Capture the cell that displays the provided text and extract its (x, y) central coordinate. 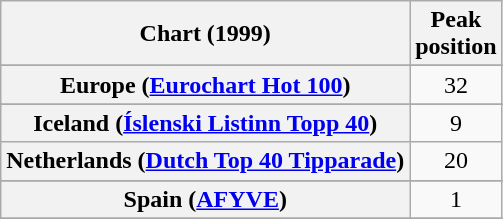
Iceland (Íslenski Listinn Topp 40) (206, 123)
Spain (AFYVE) (206, 199)
9 (456, 123)
1 (456, 199)
Netherlands (Dutch Top 40 Tipparade) (206, 161)
32 (456, 85)
20 (456, 161)
Peakposition (456, 34)
Europe (Eurochart Hot 100) (206, 85)
Chart (1999) (206, 34)
